Locate the cell with the specified text and output its (X, Y) center coordinate. 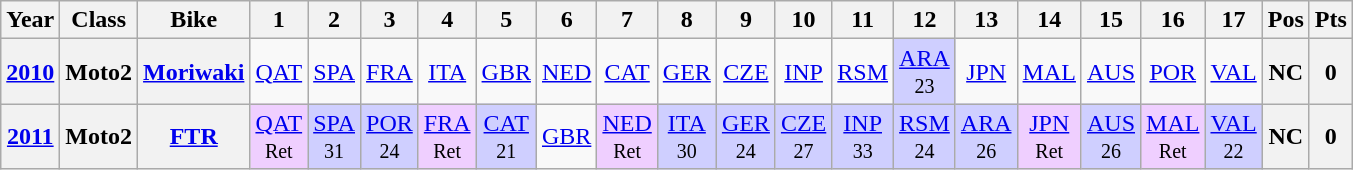
GER (686, 72)
VAL22 (1234, 136)
QATRet (279, 136)
JPN (986, 72)
1 (279, 20)
ITA (447, 72)
SPA31 (334, 136)
MAL (1049, 72)
RSM24 (925, 136)
2010 (30, 72)
CZE27 (803, 136)
Moriwaki (194, 72)
FTR (194, 136)
GER24 (746, 136)
INP (803, 72)
13 (986, 20)
QAT (279, 72)
NEDRet (627, 136)
16 (1173, 20)
JPNRet (1049, 136)
2 (334, 20)
ITA30 (686, 136)
AUS (1110, 72)
NED (566, 72)
SPA (334, 72)
VAL (1234, 72)
3 (390, 20)
CAT21 (506, 136)
17 (1234, 20)
10 (803, 20)
POR (1173, 72)
AUS26 (1110, 136)
11 (863, 20)
9 (746, 20)
12 (925, 20)
6 (566, 20)
FRA (390, 72)
MALRet (1173, 136)
Pos (1286, 20)
7 (627, 20)
4 (447, 20)
RSM (863, 72)
8 (686, 20)
Class (99, 20)
ARA26 (986, 136)
CZE (746, 72)
INP33 (863, 136)
ARA23 (925, 72)
2011 (30, 136)
FRARet (447, 136)
Bike (194, 20)
POR24 (390, 136)
CAT (627, 72)
14 (1049, 20)
15 (1110, 20)
Year (30, 20)
5 (506, 20)
Pts (1330, 20)
